Provide the (X, Y) coordinate of the cell's center where the given text is located.  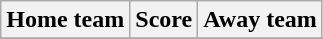
Home team (66, 20)
Away team (260, 20)
Score (164, 20)
